From the cell containing the given text, extract its center point as [x, y] coordinate. 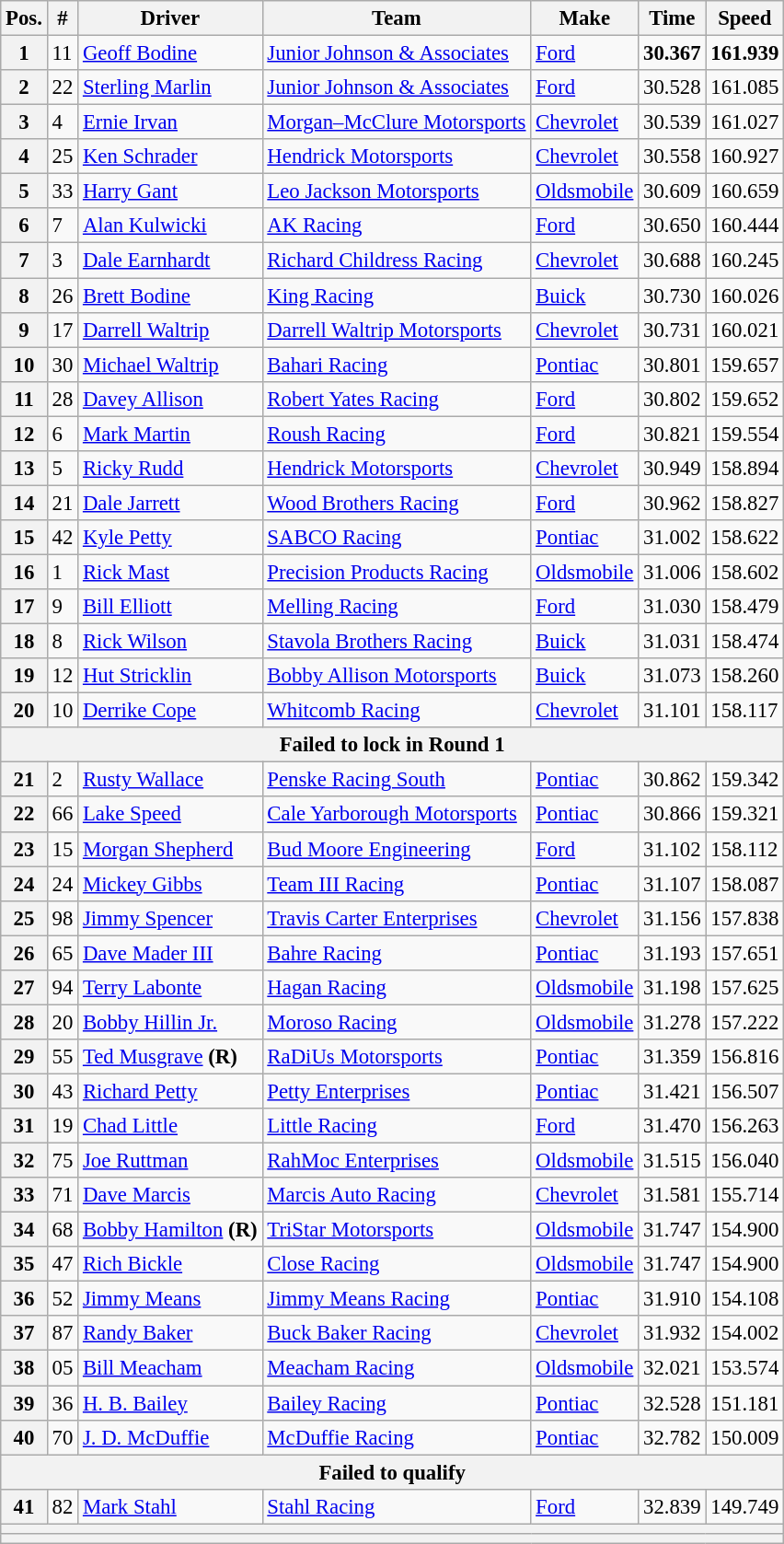
149.749 [745, 1506]
Lake Speed [170, 815]
Sterling Marlin [170, 87]
Travis Carter Enterprises [397, 918]
32.528 [672, 1403]
Harry Gant [170, 192]
40 [24, 1437]
Morgan Shepherd [170, 849]
Brett Bodine [170, 296]
32.782 [672, 1437]
158.260 [745, 676]
Bailey Racing [397, 1403]
Moroso Racing [397, 1022]
156.263 [745, 1126]
157.838 [745, 918]
98 [63, 918]
Little Racing [397, 1126]
Ricky Rudd [170, 469]
155.714 [745, 1195]
30.731 [672, 330]
160.927 [745, 157]
Michael Waltrip [170, 365]
82 [63, 1506]
30.730 [672, 296]
Team III Racing [397, 884]
Close Racing [397, 1264]
160.659 [745, 192]
41 [24, 1506]
Jimmy Spencer [170, 918]
159.321 [745, 815]
Bahari Racing [397, 365]
30.962 [672, 503]
31.581 [672, 1195]
68 [63, 1230]
Roush Racing [397, 434]
35 [24, 1264]
Whitcomb Racing [397, 711]
65 [63, 953]
31.073 [672, 676]
Jimmy Means Racing [397, 1299]
Dale Earnhardt [170, 261]
47 [63, 1264]
Cale Yarborough Motorsports [397, 815]
160.021 [745, 330]
159.657 [745, 365]
30.609 [672, 192]
31.932 [672, 1334]
Dave Marcis [170, 1195]
158.827 [745, 503]
16 [24, 572]
154.108 [745, 1299]
30.558 [672, 157]
05 [63, 1368]
30.688 [672, 261]
Derrike Cope [170, 711]
156.816 [745, 1057]
Richard Childress Racing [397, 261]
30.821 [672, 434]
McDuffie Racing [397, 1437]
31.198 [672, 988]
30.949 [672, 469]
Dave Mader III [170, 953]
43 [63, 1091]
Make [585, 18]
31.515 [672, 1161]
Ted Musgrave (R) [170, 1057]
Darrell Waltrip [170, 330]
Wood Brothers Racing [397, 503]
King Racing [397, 296]
30.539 [672, 122]
161.085 [745, 87]
157.222 [745, 1022]
14 [24, 503]
AK Racing [397, 226]
31.156 [672, 918]
Mickey Gibbs [170, 884]
Stavola Brothers Racing [397, 642]
Chad Little [170, 1126]
160.026 [745, 296]
Petty Enterprises [397, 1091]
75 [63, 1161]
Mark Stahl [170, 1506]
30.862 [672, 780]
Buck Baker Racing [397, 1334]
Geoff Bodine [170, 53]
30.367 [672, 53]
31.006 [672, 572]
42 [63, 538]
J. D. McDuffie [170, 1437]
159.652 [745, 399]
13 [24, 469]
Joe Ruttman [170, 1161]
Bill Elliott [170, 607]
150.009 [745, 1437]
31.102 [672, 849]
Terry Labonte [170, 988]
Bahre Racing [397, 953]
94 [63, 988]
38 [24, 1368]
157.651 [745, 953]
Bill Meacham [170, 1368]
71 [63, 1195]
153.574 [745, 1368]
158.087 [745, 884]
31.031 [672, 642]
Mark Martin [170, 434]
Leo Jackson Motorsports [397, 192]
154.002 [745, 1334]
Melling Racing [397, 607]
158.112 [745, 849]
Alan Kulwicki [170, 226]
30.866 [672, 815]
30.528 [672, 87]
158.117 [745, 711]
Meacham Racing [397, 1368]
18 [24, 642]
Penske Racing South [397, 780]
160.444 [745, 226]
Bobby Hillin Jr. [170, 1022]
157.625 [745, 988]
87 [63, 1334]
23 [24, 849]
Speed [745, 18]
161.027 [745, 122]
39 [24, 1403]
Rick Mast [170, 572]
159.554 [745, 434]
55 [63, 1057]
70 [63, 1437]
31.421 [672, 1091]
Rich Bickle [170, 1264]
Rick Wilson [170, 642]
Stahl Racing [397, 1506]
Bobby Allison Motorsports [397, 676]
Rusty Wallace [170, 780]
Randy Baker [170, 1334]
30.801 [672, 365]
SABCO Racing [397, 538]
160.245 [745, 261]
Dale Jarrett [170, 503]
RaDiUs Motorsports [397, 1057]
31.193 [672, 953]
31.101 [672, 711]
Richard Petty [170, 1091]
37 [24, 1334]
31.910 [672, 1299]
158.479 [745, 607]
Ken Schrader [170, 157]
30.802 [672, 399]
Jimmy Means [170, 1299]
Hagan Racing [397, 988]
Marcis Auto Racing [397, 1195]
32 [24, 1161]
Morgan–McClure Motorsports [397, 122]
158.474 [745, 642]
Failed to qualify [392, 1472]
Pos. [24, 18]
158.894 [745, 469]
31.470 [672, 1126]
Hut Stricklin [170, 676]
161.939 [745, 53]
31 [24, 1126]
52 [63, 1299]
RahMoc Enterprises [397, 1161]
Team [397, 18]
TriStar Motorsports [397, 1230]
31.030 [672, 607]
31.278 [672, 1022]
156.507 [745, 1091]
Kyle Petty [170, 538]
159.342 [745, 780]
31.107 [672, 884]
Ernie Irvan [170, 122]
Bobby Hamilton (R) [170, 1230]
Driver [170, 18]
Davey Allison [170, 399]
Darrell Waltrip Motorsports [397, 330]
Failed to lock in Round 1 [392, 745]
Time [672, 18]
31.359 [672, 1057]
Precision Products Racing [397, 572]
32.839 [672, 1506]
158.622 [745, 538]
Robert Yates Racing [397, 399]
# [63, 18]
29 [24, 1057]
H. B. Bailey [170, 1403]
66 [63, 815]
158.602 [745, 572]
31.002 [672, 538]
Bud Moore Engineering [397, 849]
151.181 [745, 1403]
32.021 [672, 1368]
30.650 [672, 226]
156.040 [745, 1161]
34 [24, 1230]
27 [24, 988]
